Scan for the cell matching the given text and deliver its (X, Y) coordinate at center. 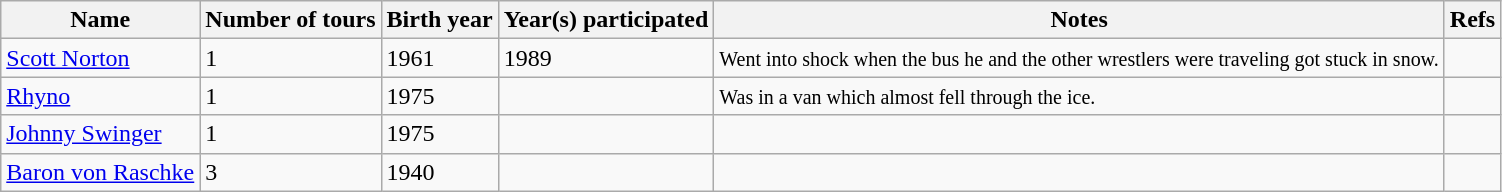
Johnny Swinger (100, 134)
3 (290, 172)
Scott Norton (100, 58)
Birth year (440, 20)
Baron von Raschke (100, 172)
1940 (440, 172)
Notes (1079, 20)
Name (100, 20)
Went into shock when the bus he and the other wrestlers were traveling got stuck in snow. (1079, 58)
1961 (440, 58)
Year(s) participated (606, 20)
Was in a van which almost fell through the ice. (1079, 96)
Refs (1472, 20)
Number of tours (290, 20)
Rhyno (100, 96)
1989 (606, 58)
